Provide the (x, y) coordinate of the cell's center where the given text is located.  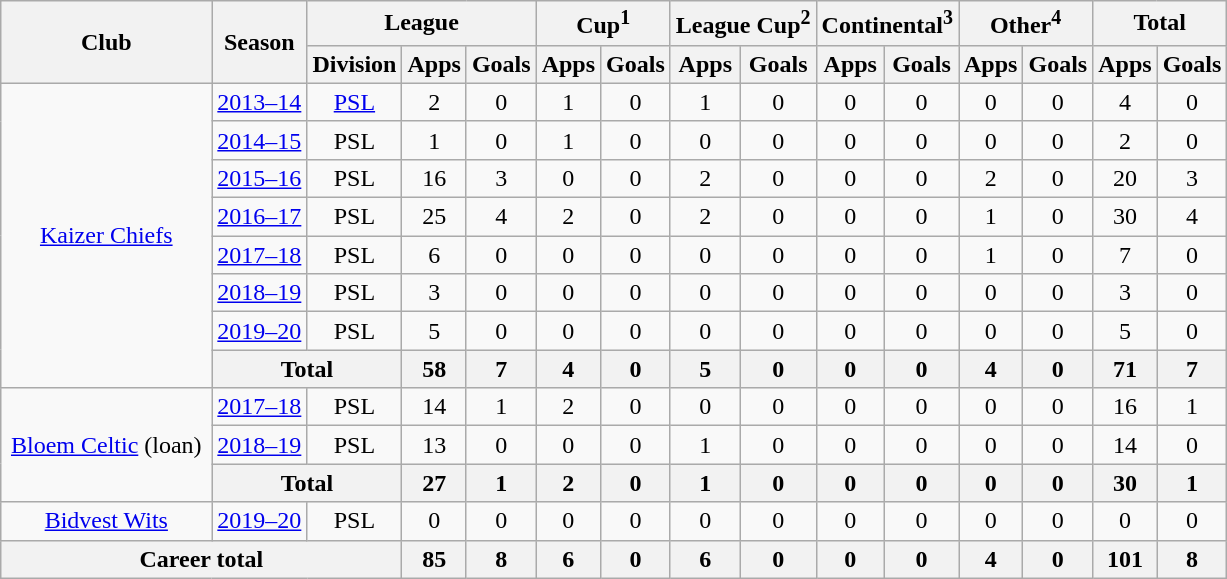
20 (1125, 178)
Bidvest Wits (106, 521)
Kaizer Chiefs (106, 235)
2015–16 (260, 178)
League (422, 24)
Other4 (1025, 24)
101 (1125, 559)
2013–14 (260, 102)
27 (434, 483)
Club (106, 42)
Bloem Celtic (loan) (106, 445)
League Cup2 (743, 24)
Career total (202, 559)
2016–17 (260, 217)
2014–15 (260, 140)
13 (434, 445)
85 (434, 559)
Cup1 (603, 24)
Season (260, 42)
71 (1125, 369)
Division (354, 64)
Continental3 (887, 24)
58 (434, 369)
25 (434, 217)
